Return (x, y) of the center of cell containing provided text 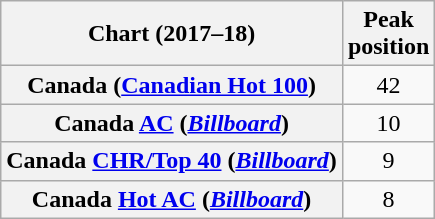
10 (388, 123)
Canada (Canadian Hot 100) (172, 85)
Canada CHR/Top 40 (Billboard) (172, 161)
Canada Hot AC (Billboard) (172, 199)
Chart (2017–18) (172, 34)
Peakposition (388, 34)
Canada AC (Billboard) (172, 123)
8 (388, 199)
9 (388, 161)
42 (388, 85)
